Return the (x, y) coordinate for the center point of the cell that contains the specified text.  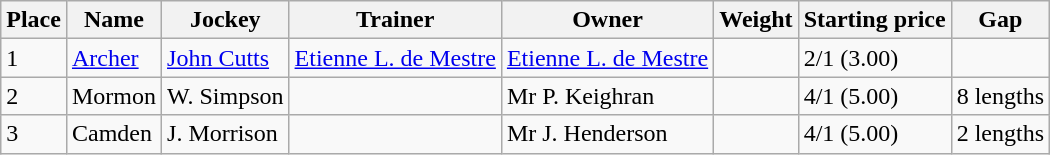
2 lengths (1000, 134)
Owner (607, 20)
Archer (114, 58)
John Cutts (226, 58)
W. Simpson (226, 96)
8 lengths (1000, 96)
Mr J. Henderson (607, 134)
Starting price (874, 20)
Trainer (395, 20)
Place (34, 20)
Mormon (114, 96)
Mr P. Keighran (607, 96)
1 (34, 58)
Gap (1000, 20)
2/1 (3.00) (874, 58)
Camden (114, 134)
2 (34, 96)
J. Morrison (226, 134)
Name (114, 20)
3 (34, 134)
Jockey (226, 20)
Weight (756, 20)
